Return [x, y] of the center of cell containing provided text 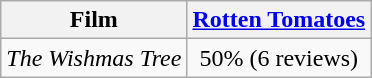
Film [94, 20]
50% (6 reviews) [279, 58]
The Wishmas Tree [94, 58]
Rotten Tomatoes [279, 20]
